Pinpoint the cell where the given text exists, returning its [x, y] midpoint coordinate. 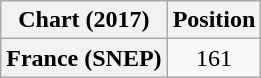
Position [214, 20]
161 [214, 58]
Chart (2017) [84, 20]
France (SNEP) [84, 58]
